For the text-containing cell, return its midpoint in [x, y] coordinate format. 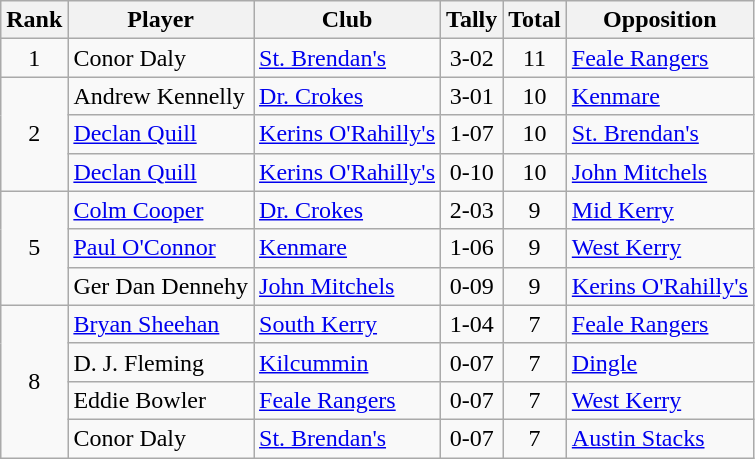
Paul O'Connor [161, 248]
8 [34, 381]
Bryan Sheehan [161, 324]
Colm Cooper [161, 210]
Club [348, 20]
1-04 [472, 324]
Opposition [660, 20]
3-01 [472, 96]
Austin Stacks [660, 438]
11 [535, 58]
0-09 [472, 286]
Eddie Bowler [161, 400]
5 [34, 248]
Andrew Kennelly [161, 96]
0-10 [472, 172]
Mid Kerry [660, 210]
Total [535, 20]
1-06 [472, 248]
Tally [472, 20]
D. J. Fleming [161, 362]
Dingle [660, 362]
3-02 [472, 58]
Rank [34, 20]
Ger Dan Dennehy [161, 286]
2 [34, 134]
Kilcummin [348, 362]
South Kerry [348, 324]
1 [34, 58]
1-07 [472, 134]
Player [161, 20]
2-03 [472, 210]
